Return [X, Y] of the center of cell containing provided text 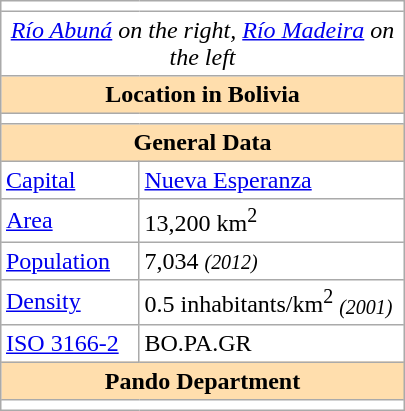
0.5 inhabitants/km2 (2001) [272, 302]
Population [70, 262]
General Data [203, 143]
Area [70, 221]
BO.PA.GR [272, 343]
Density [70, 302]
Location in Bolivia [203, 95]
7,034 (2012) [272, 262]
ISO 3166-2 [70, 343]
13,200 km2 [272, 221]
Nueva Esperanza [272, 180]
Capital [70, 180]
Río Abuná on the right, Río Madeira on the left [203, 43]
Pando Department [203, 381]
